Pinpoint the cell where the given text exists, returning its (X, Y) midpoint coordinate. 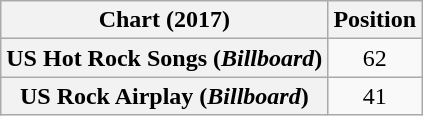
US Hot Rock Songs (Billboard) (164, 58)
Chart (2017) (164, 20)
62 (375, 58)
Position (375, 20)
41 (375, 96)
US Rock Airplay (Billboard) (164, 96)
